Output the (x, y) coordinate of the center of the cell containing the given text.  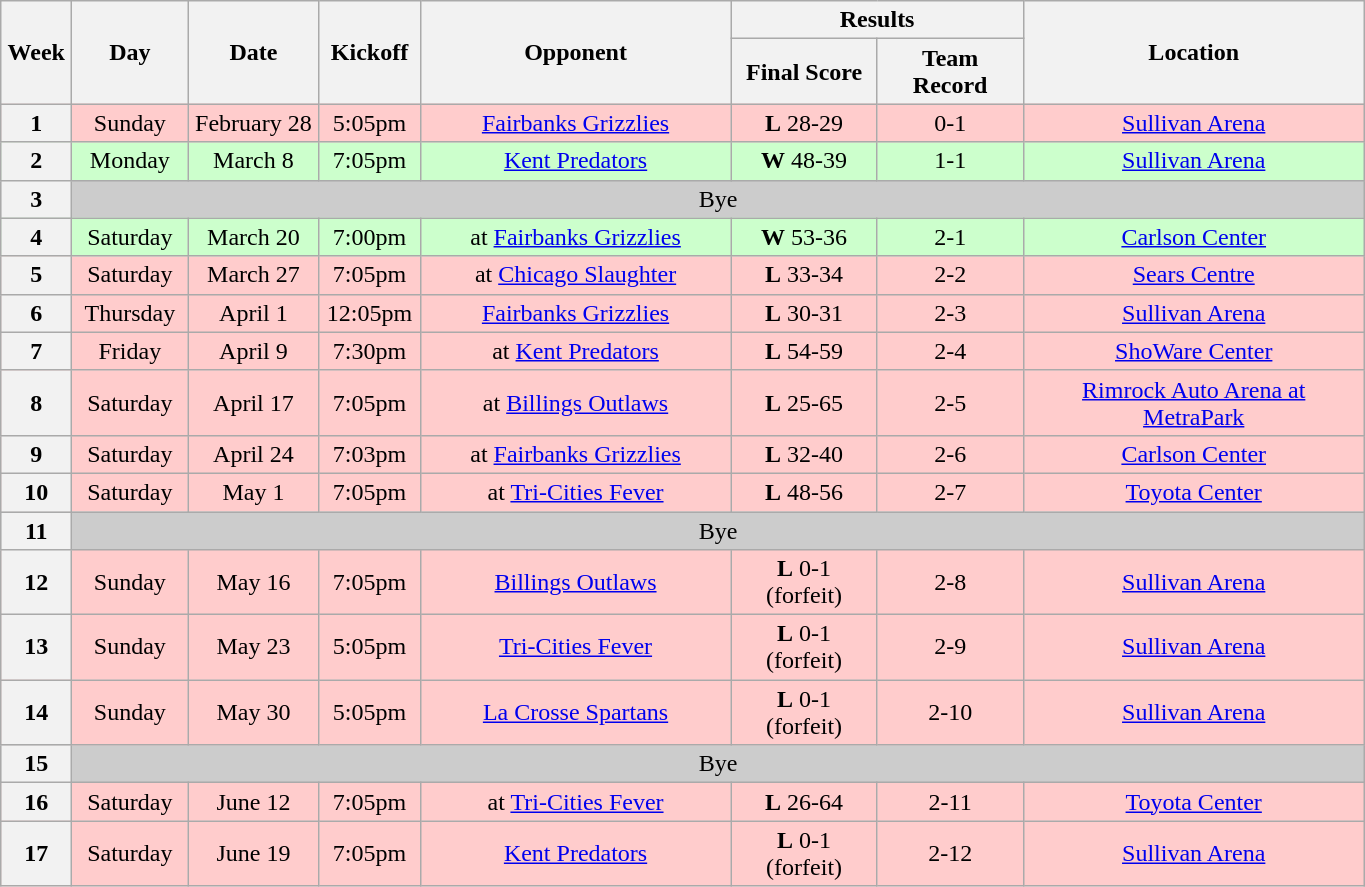
6 (36, 313)
La Crosse Spartans (576, 712)
9 (36, 454)
June 19 (254, 854)
Team Record (950, 72)
17 (36, 854)
2-5 (950, 402)
4 (36, 237)
February 28 (254, 123)
2-4 (950, 351)
L 26-64 (804, 802)
2 (36, 161)
May 16 (254, 582)
Thursday (130, 313)
L 33-34 (804, 275)
15 (36, 764)
7 (36, 351)
Monday (130, 161)
2-9 (950, 648)
Sears Centre (1194, 275)
March 8 (254, 161)
April 1 (254, 313)
W 53-36 (804, 237)
Date (254, 52)
Day (130, 52)
8 (36, 402)
May 1 (254, 492)
L 48-56 (804, 492)
14 (36, 712)
June 12 (254, 802)
Results (877, 20)
April 9 (254, 351)
1-1 (950, 161)
13 (36, 648)
Rimrock Auto Arena at MetraPark (1194, 402)
April 17 (254, 402)
May 30 (254, 712)
7:00pm (370, 237)
at Kent Predators (576, 351)
L 54-59 (804, 351)
Friday (130, 351)
2-1 (950, 237)
2-10 (950, 712)
2-11 (950, 802)
12 (36, 582)
7:03pm (370, 454)
2-8 (950, 582)
March 20 (254, 237)
0-1 (950, 123)
L 30-31 (804, 313)
W 48-39 (804, 161)
March 27 (254, 275)
2-7 (950, 492)
April 24 (254, 454)
at Billings Outlaws (576, 402)
12:05pm (370, 313)
May 23 (254, 648)
11 (36, 531)
Kickoff (370, 52)
ShoWare Center (1194, 351)
Billings Outlaws (576, 582)
3 (36, 199)
at Chicago Slaughter (576, 275)
L 32-40 (804, 454)
10 (36, 492)
1 (36, 123)
16 (36, 802)
Final Score (804, 72)
Opponent (576, 52)
2-3 (950, 313)
2-12 (950, 854)
7:30pm (370, 351)
L 28-29 (804, 123)
Week (36, 52)
Location (1194, 52)
Tri-Cities Fever (576, 648)
5 (36, 275)
2-2 (950, 275)
L 25-65 (804, 402)
2-6 (950, 454)
